From the cell containing the given text, extract its center point as [X, Y] coordinate. 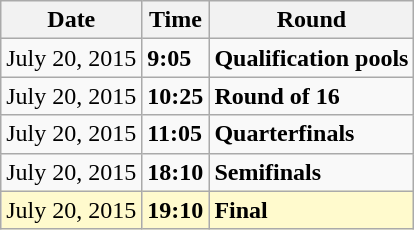
Time [176, 20]
18:10 [176, 172]
Qualification pools [312, 58]
Final [312, 210]
19:10 [176, 210]
10:25 [176, 96]
Round of 16 [312, 96]
11:05 [176, 134]
9:05 [176, 58]
Date [72, 20]
Quarterfinals [312, 134]
Round [312, 20]
Semifinals [312, 172]
